Find where the given text appears and provide that cell's center as [X, Y] coordinate. 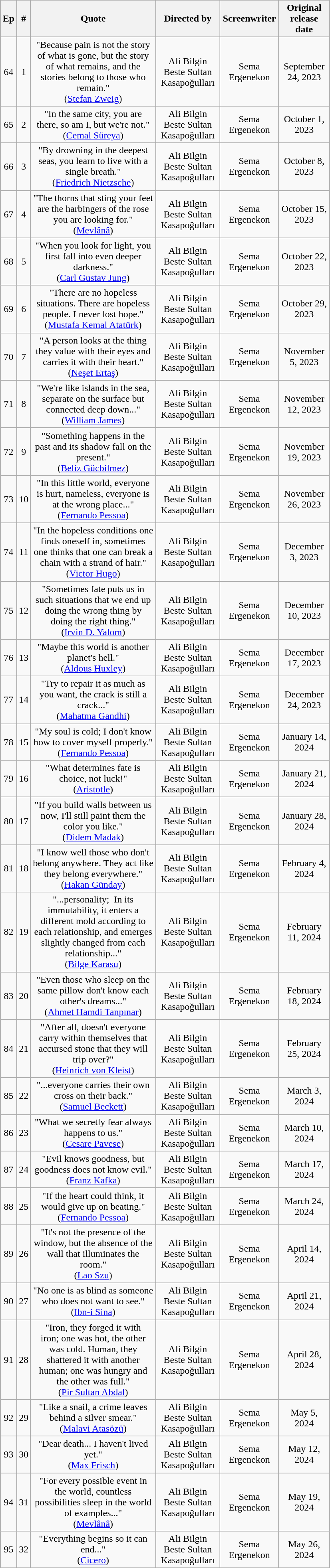
87 [8, 1169]
March 3, 2024 [304, 1096]
20 [24, 996]
26 [24, 1254]
"In this little world, everyone is hurt, nameless, everyone is at the wrong place..."(Fernando Pessoa) [93, 499]
74 [8, 552]
December 17, 2023 [304, 658]
90 [8, 1301]
5 [24, 262]
95 [8, 1550]
"When you look for light, you first fall into even deeper darkness."(Carl Gustav Jung) [93, 262]
October 22, 2023 [304, 262]
17 [24, 821]
October 29, 2023 [304, 309]
76 [8, 658]
"Everything begins so it can end..."(Cicero) [93, 1550]
May 12, 2024 [304, 1455]
April 14, 2024 [304, 1254]
18 [24, 868]
72 [8, 452]
1 [24, 72]
73 [8, 499]
December 3, 2023 [304, 552]
15 [24, 742]
25 [24, 1206]
December 10, 2023 [304, 610]
Directed by [188, 19]
85 [8, 1096]
March 24, 2024 [304, 1206]
32 [24, 1550]
75 [8, 610]
78 [8, 742]
10 [24, 499]
Screenwriter [249, 19]
January 28, 2024 [304, 821]
"Something happens in the past and its shadow fall on the present."(Beliz Gücbilmez) [93, 452]
October 8, 2023 [304, 167]
"...everyone carries their own cross on their back."(Samuel Beckett) [93, 1096]
6 [24, 309]
2 [24, 124]
91 [8, 1360]
"It's not the presence of the window, but the absence of the wall that illuminates the room."(Lao Szu) [93, 1254]
April 28, 2024 [304, 1360]
21 [24, 1049]
13 [24, 658]
# [24, 19]
November 19, 2023 [304, 452]
8 [24, 404]
12 [24, 610]
84 [8, 1049]
February 4, 2024 [304, 868]
86 [8, 1133]
24 [24, 1169]
"Sometimes fate puts us in such situations that we end up doing the wrong thing by doing the right thing."(Irvin D. Yalom) [93, 610]
"The thorns that sting your feet are the harbingers of the rose you are looking for."(Mevlânâ) [93, 214]
31 [24, 1502]
November 12, 2023 [304, 404]
66 [8, 167]
"If the heart could think, it would give up on beating."(Fernando Pessoa) [93, 1206]
April 21, 2024 [304, 1301]
27 [24, 1301]
"For every possible event in the world, countless possibilities sleep in the world of examples..."(Mevlânâ) [93, 1502]
"Like a snail, a crime leaves behind a silver smear."(Malavi Atasözü) [93, 1418]
93 [8, 1455]
February 25, 2024 [304, 1049]
"Try to repair it as much as you want, the crack is still a crack..."(Mahatma Gandhi) [93, 700]
May 5, 2024 [304, 1418]
70 [8, 357]
65 [8, 124]
Original release date [304, 19]
30 [24, 1455]
28 [24, 1360]
"In the hopeless conditions one finds oneself in, sometimes one thinks that one can break a chain with a strand of hair."(Victor Hugo) [93, 552]
68 [8, 262]
December 24, 2023 [304, 700]
"In the same city, you are there, so am I, but we're not."(Cemal Süreya) [93, 124]
"By drowning in the deepest seas, you learn to live with a single breath."(Friedrich Nietzsche) [93, 167]
"Maybe this world is another planet's hell."(Aldous Huxley) [93, 658]
"No one is as blind as someone who does not want to see."(Ibn-i Sina) [93, 1301]
82 [8, 932]
November 26, 2023 [304, 499]
September 24, 2023 [304, 72]
19 [24, 932]
16 [24, 779]
"If you build walls between us now, I'll still paint them the color you like."(Didem Madak) [93, 821]
Quote [93, 19]
79 [8, 779]
11 [24, 552]
92 [8, 1418]
January 21, 2024 [304, 779]
81 [8, 868]
89 [8, 1254]
February 11, 2024 [304, 932]
"We're like islands in the sea, separate on the surface but connected deep down..."(William James) [93, 404]
77 [8, 700]
May 19, 2024 [304, 1502]
Ep [8, 19]
"Because pain is not the story of what is gone, but the story of what remains, and the stories belong to those who remain."(Stefan Zweig) [93, 72]
23 [24, 1133]
November 5, 2023 [304, 357]
"A person looks at the thing they value with their eyes and carries it with their heart."(Neşet Ertaş) [93, 357]
"What we secretly fear always happens to us."(Cesare Pavese) [93, 1133]
83 [8, 996]
"There are no hopeless situations. There are hopeless people. I never lost hope."(Mustafa Kemal Atatürk) [93, 309]
9 [24, 452]
7 [24, 357]
"After all, doesn't everyone carry within themselves that accursed stone that they will trip over?"(Heinrich von Kleist) [93, 1049]
22 [24, 1096]
71 [8, 404]
"I know well those who don't belong anywhere. They act like they belong everywhere."(Hakan Günday) [93, 868]
14 [24, 700]
October 15, 2023 [304, 214]
March 10, 2024 [304, 1133]
"My soul is cold; I don't know how to cover myself properly."(Fernando Pessoa) [93, 742]
"Even those who sleep on the same pillow don't know each other's dreams..."(Ahmet Hamdi Tanpınar) [93, 996]
3 [24, 167]
"Evil knows goodness, but goodness does not know evil."(Franz Kafka) [93, 1169]
4 [24, 214]
69 [8, 309]
"Dear death... I haven't lived yet."(Max Frisch) [93, 1455]
October 1, 2023 [304, 124]
February 18, 2024 [304, 996]
March 17, 2024 [304, 1169]
January 14, 2024 [304, 742]
67 [8, 214]
64 [8, 72]
94 [8, 1502]
"What determines fate is choice, not luck!"(Aristotle) [93, 779]
80 [8, 821]
88 [8, 1206]
29 [24, 1418]
May 26, 2024 [304, 1550]
